Return the [x, y] coordinate for the center point of the cell that contains the specified text.  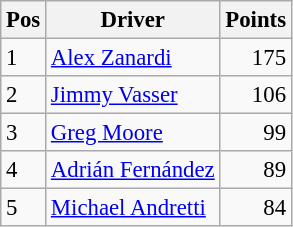
Pos [24, 20]
Driver [133, 20]
84 [256, 208]
Alex Zanardi [133, 58]
106 [256, 95]
Jimmy Vasser [133, 95]
2 [24, 95]
5 [24, 208]
175 [256, 58]
Greg Moore [133, 133]
Michael Andretti [133, 208]
1 [24, 58]
3 [24, 133]
89 [256, 170]
4 [24, 170]
99 [256, 133]
Points [256, 20]
Adrián Fernández [133, 170]
